Determine the (x, y) coordinate at the center of the cell enclosing the given text.  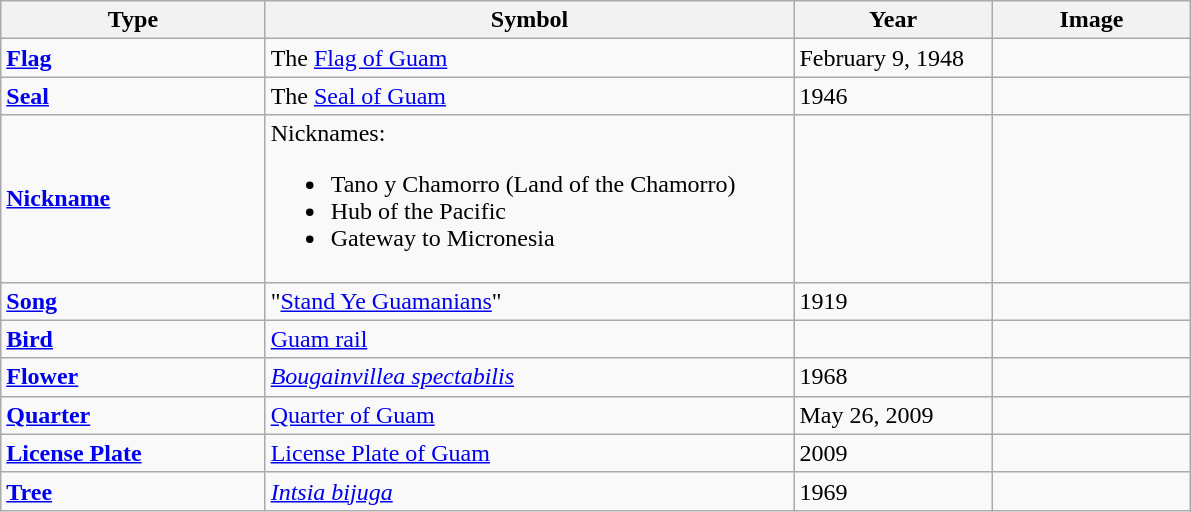
Flower (133, 377)
The Seal of Guam (530, 96)
Quarter of Guam (530, 415)
1946 (893, 96)
Tree (133, 491)
"Stand Ye Guamanians" (530, 301)
Year (893, 20)
Flag (133, 58)
License Plate of Guam (530, 453)
Image (1091, 20)
1919 (893, 301)
Bird (133, 339)
License Plate (133, 453)
February 9, 1948 (893, 58)
1968 (893, 377)
Guam rail (530, 339)
Nicknames:Tano y Chamorro (Land of the Chamorro)Hub of the PacificGateway to Micronesia (530, 198)
1969 (893, 491)
The Flag of Guam (530, 58)
Song (133, 301)
May 26, 2009 (893, 415)
Nickname (133, 198)
2009 (893, 453)
Seal (133, 96)
Quarter (133, 415)
Symbol (530, 20)
Bougainvillea spectabilis (530, 377)
Type (133, 20)
Intsia bijuga (530, 491)
